Detect which cell encompasses the target text, then output its [x, y] center coordinate. 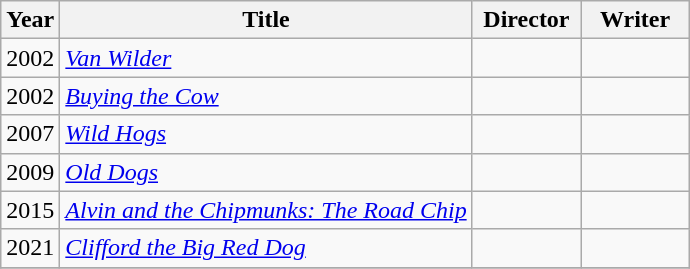
Buying the Cow [266, 96]
Title [266, 20]
Old Dogs [266, 172]
Clifford the Big Red Dog [266, 248]
Van Wilder [266, 58]
Alvin and the Chipmunks: The Road Chip [266, 210]
Director [526, 20]
2015 [30, 210]
2009 [30, 172]
Wild Hogs [266, 134]
Writer [636, 20]
2021 [30, 248]
2007 [30, 134]
Year [30, 20]
